From the cell containing the given text, extract its center point as [X, Y] coordinate. 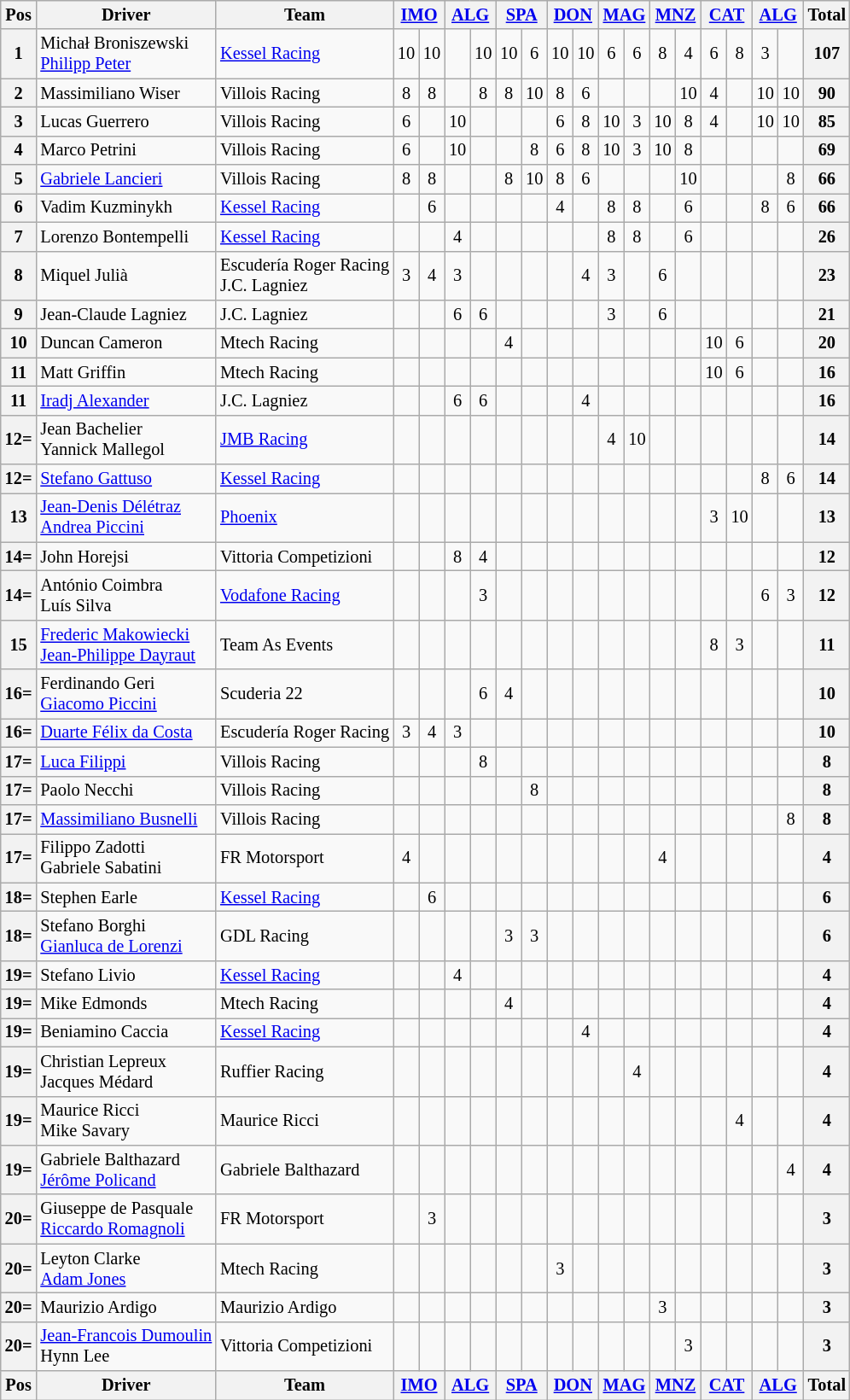
Iradj Alexander [126, 400]
Lorenzo Bontempelli [126, 236]
JMB Racing [305, 440]
85 [827, 121]
Maurice Ricci [305, 1121]
Scuderia 22 [305, 694]
Stefano Borghi Gianluca de Lorenzi [126, 936]
Stephen Earle [126, 897]
Jean-Francois Dumoulin Hynn Lee [126, 1346]
Massimiliano Wiser [126, 93]
Christian Lepreux Jacques Médard [126, 1071]
Frederic Makowiecki Jean-Philippe Dayraut [126, 645]
Gabriele Lancieri [126, 179]
Paolo Necchi [126, 790]
26 [827, 236]
Giuseppe de Pasquale Riccardo Romagnoli [126, 1219]
António Coimbra Luís Silva [126, 595]
21 [827, 314]
Lucas Guerrero [126, 121]
Gabriele Balthazard Jérôme Policand [126, 1170]
John Horejsi [126, 557]
1 [19, 54]
Maurice Ricci Mike Savary [126, 1121]
Vadim Kuzminykh [126, 207]
69 [827, 150]
Duncan Cameron [126, 343]
Phoenix [305, 517]
Escudería Roger Racing [305, 732]
2 [19, 93]
Matt Griffin [126, 372]
Escudería Roger Racing J.C. Lagniez [305, 276]
7 [19, 236]
Vodafone Racing [305, 595]
Jean-Claude Lagniez [126, 314]
Jean Bachelier Yannick Mallegol [126, 440]
Ferdinando Geri Giacomo Piccini [126, 694]
15 [19, 645]
Beniamino Caccia [126, 1032]
Marco Petrini [126, 150]
Duarte Félix da Costa [126, 732]
Michał Broniszewski Philipp Peter [126, 54]
Luca Filippi [126, 761]
Team As Events [305, 645]
Filippo Zadotti Gabriele Sabatini [126, 858]
Massimiliano Busnelli [126, 819]
5 [19, 179]
Ruffier Racing [305, 1071]
Stefano Gattuso [126, 479]
Gabriele Balthazard [305, 1170]
Leyton Clarke Adam Jones [126, 1269]
23 [827, 276]
9 [19, 314]
Jean-Denis Délétraz Andrea Piccini [126, 517]
Miquel Julià [126, 276]
20 [827, 343]
Mike Edmonds [126, 1004]
90 [827, 93]
GDL Racing [305, 936]
Stefano Livio [126, 975]
107 [827, 54]
